Capture the cell that displays the provided text and extract its (x, y) central coordinate. 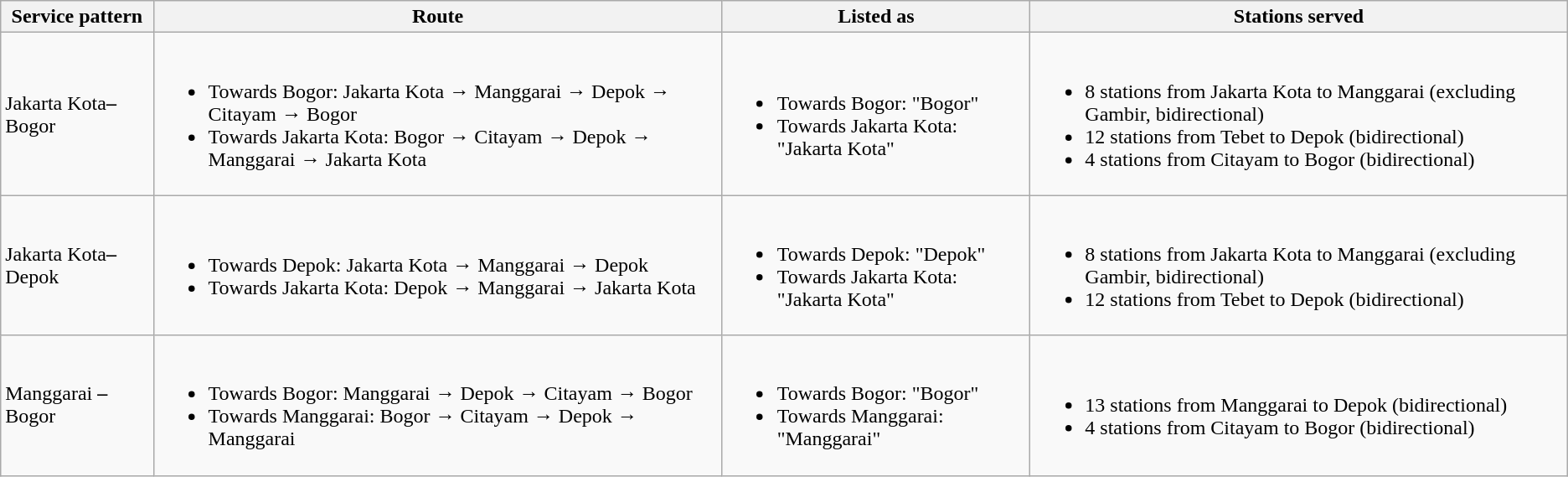
13 stations from Manggarai to Depok (bidirectional)4 stations from Citayam to Bogor (bidirectional) (1298, 406)
Jakarta Kota–Depok (77, 265)
Towards Bogor: "Bogor"Towards Manggarai: "Manggarai" (876, 406)
Towards Bogor: Manggarai → Depok → Citayam → BogorTowards Manggarai: Bogor → Citayam → Depok → Manggarai (437, 406)
Jakarta Kota–Bogor (77, 114)
Manggarai –Bogor (77, 406)
Route (437, 17)
Stations served (1298, 17)
Towards Bogor: "Bogor"Towards Jakarta Kota: "Jakarta Kota" (876, 114)
Service pattern (77, 17)
8 stations from Jakarta Kota to Manggarai (excluding Gambir, bidirectional)12 stations from Tebet to Depok (bidirectional) (1298, 265)
Towards Depok: "Depok"Towards Jakarta Kota: "Jakarta Kota" (876, 265)
Towards Depok: Jakarta Kota → Manggarai → DepokTowards Jakarta Kota: Depok → Manggarai → Jakarta Kota (437, 265)
Towards Bogor: Jakarta Kota → Manggarai → Depok → Citayam → BogorTowards Jakarta Kota: Bogor → Citayam → Depok → Manggarai → Jakarta Kota (437, 114)
Listed as (876, 17)
